Return the (X, Y) coordinate for the center point of the cell that contains the specified text.  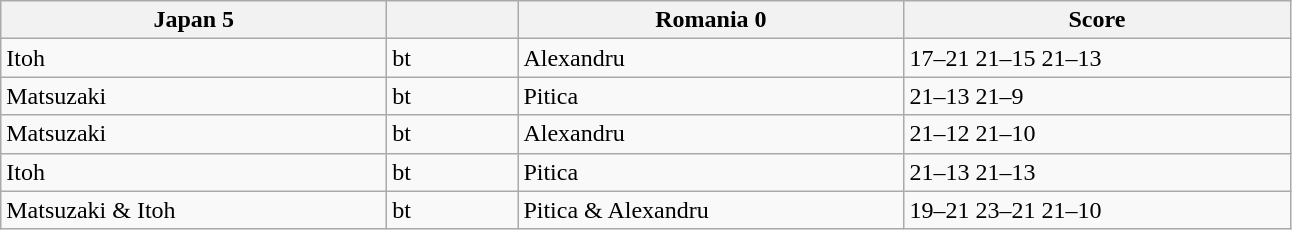
Matsuzaki & Itoh (194, 210)
21–12 21–10 (1097, 134)
17–21 21–15 21–13 (1097, 58)
Romania 0 (711, 20)
19–21 23–21 21–10 (1097, 210)
Pitica & Alexandru (711, 210)
21–13 21–9 (1097, 96)
Score (1097, 20)
Japan 5 (194, 20)
21–13 21–13 (1097, 172)
